Search for the cell housing the specified text and yield its (X, Y) center coordinate. 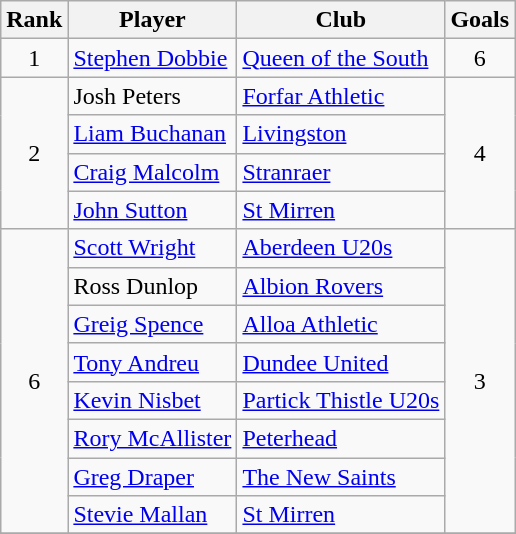
Craig Malcolm (152, 172)
Partick Thistle U20s (341, 400)
Stranraer (341, 172)
Tony Andreu (152, 362)
Player (152, 20)
Greig Spence (152, 324)
Peterhead (341, 438)
Greg Draper (152, 477)
Ross Dunlop (152, 286)
Dundee United (341, 362)
Alloa Athletic (341, 324)
John Sutton (152, 210)
Stephen Dobbie (152, 58)
Rank (34, 20)
Goals (480, 20)
3 (480, 381)
Liam Buchanan (152, 134)
1 (34, 58)
2 (34, 153)
Rory McAllister (152, 438)
Stevie Mallan (152, 515)
Livingston (341, 134)
4 (480, 153)
Aberdeen U20s (341, 248)
Queen of the South (341, 58)
The New Saints (341, 477)
Club (341, 20)
Scott Wright (152, 248)
Albion Rovers (341, 286)
Forfar Athletic (341, 96)
Josh Peters (152, 96)
Kevin Nisbet (152, 400)
